Locate the cell with the specified text and output its [x, y] center coordinate. 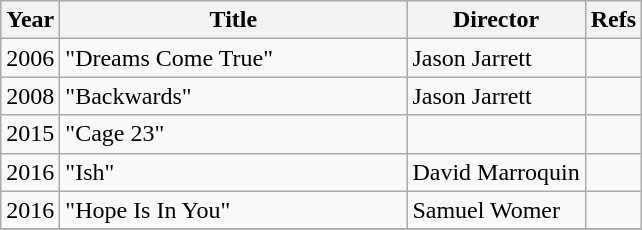
David Marroquin [496, 172]
2006 [30, 58]
Refs [613, 20]
"Dreams Come True" [234, 58]
Director [496, 20]
"Backwards" [234, 96]
"Ish" [234, 172]
2015 [30, 134]
"Cage 23" [234, 134]
Title [234, 20]
Year [30, 20]
Samuel Womer [496, 210]
"Hope Is In You" [234, 210]
2008 [30, 96]
